From the cell containing the given text, extract its center point as [x, y] coordinate. 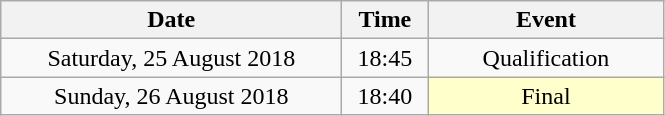
Final [546, 96]
Qualification [546, 58]
18:45 [385, 58]
Event [546, 20]
Date [172, 20]
Time [385, 20]
Saturday, 25 August 2018 [172, 58]
Sunday, 26 August 2018 [172, 96]
18:40 [385, 96]
